Locate the cell with the specified text and output its [X, Y] center coordinate. 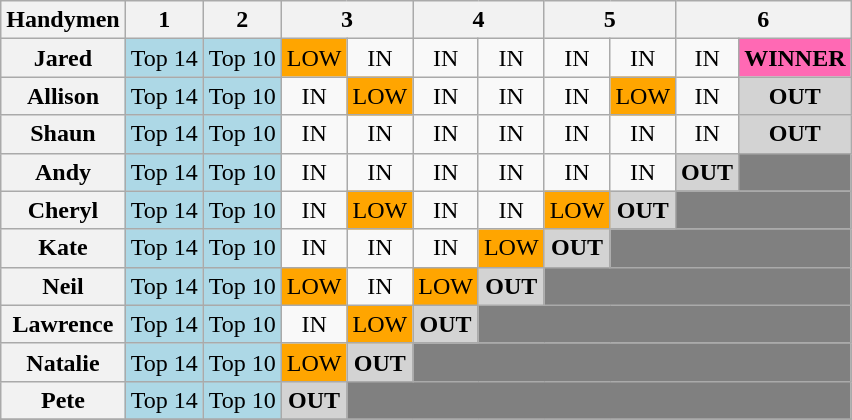
3 [346, 20]
Allison [63, 96]
Shaun [63, 134]
5 [610, 20]
Natalie [63, 362]
1 [164, 20]
Handymen [63, 20]
4 [478, 20]
WINNER [795, 58]
Kate [63, 248]
Pete [63, 400]
Lawrence [63, 324]
Jared [63, 58]
6 [764, 20]
2 [242, 20]
Cheryl [63, 210]
Andy [63, 172]
Neil [63, 286]
